Identify which cell holds the provided text, then report its (x, y) central coordinate. 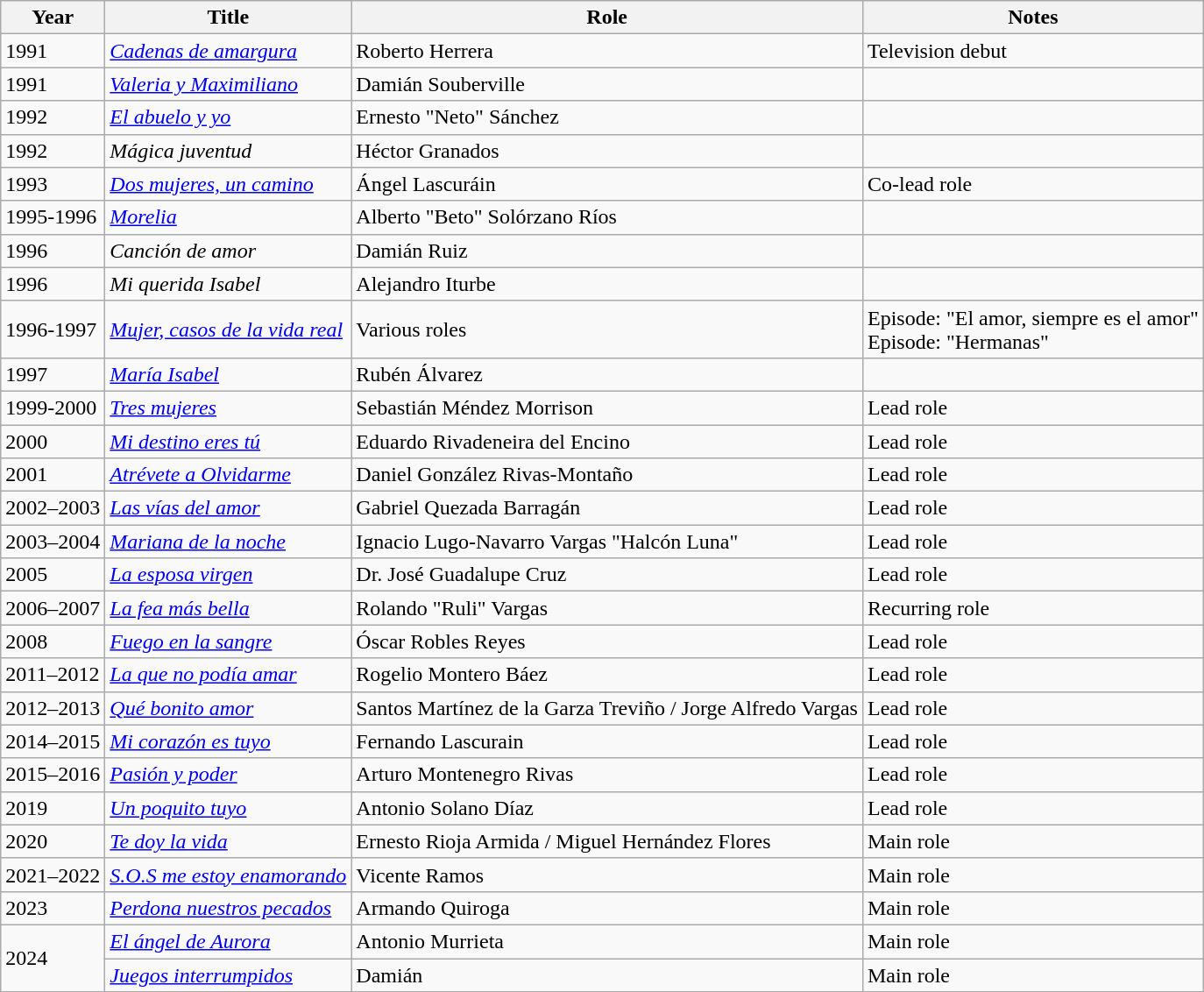
Óscar Robles Reyes (607, 641)
Year (53, 18)
Notes (1032, 18)
2024 (53, 958)
Cadenas de amargura (228, 51)
Rogelio Montero Báez (607, 675)
Héctor Granados (607, 151)
2002–2003 (53, 508)
Arturo Montenegro Rivas (607, 775)
Armando Quiroga (607, 908)
La esposa virgen (228, 575)
Un poquito tuyo (228, 808)
Mi querida Isabel (228, 284)
2000 (53, 441)
La que no podía amar (228, 675)
Alberto "Beto" Solórzano Ríos (607, 217)
1993 (53, 184)
2006–2007 (53, 608)
Santos Martínez de la Garza Treviño / Jorge Alfredo Vargas (607, 708)
Fuego en la sangre (228, 641)
Mi destino eres tú (228, 441)
2023 (53, 908)
2012–2013 (53, 708)
Canción de amor (228, 251)
Co-lead role (1032, 184)
1997 (53, 374)
El abuelo y yo (228, 117)
Perdona nuestros pecados (228, 908)
Alejandro Iturbe (607, 284)
2021–2022 (53, 875)
1999-2000 (53, 407)
Dr. José Guadalupe Cruz (607, 575)
Fernando Lascurain (607, 741)
Valeria y Maximiliano (228, 84)
1995-1996 (53, 217)
Vicente Ramos (607, 875)
Te doy la vida (228, 841)
1996-1997 (53, 329)
Role (607, 18)
Pasión y poder (228, 775)
Ernesto "Neto" Sánchez (607, 117)
2011–2012 (53, 675)
María Isabel (228, 374)
Mi corazón es tuyo (228, 741)
Roberto Herrera (607, 51)
Rolando "Ruli" Vargas (607, 608)
2019 (53, 808)
2003–2004 (53, 542)
Daniel González Rivas-Montaño (607, 475)
Mágica juventud (228, 151)
Mujer, casos de la vida real (228, 329)
La fea más bella (228, 608)
Damián Souberville (607, 84)
Damián (607, 975)
Episode: "El amor, siempre es el amor"Episode: "Hermanas" (1032, 329)
Las vías del amor (228, 508)
Title (228, 18)
2008 (53, 641)
Damián Ruiz (607, 251)
Atrévete a Olvidarme (228, 475)
Mariana de la noche (228, 542)
El ángel de Aurora (228, 941)
Sebastián Méndez Morrison (607, 407)
Television debut (1032, 51)
2005 (53, 575)
Ignacio Lugo-Navarro Vargas "Halcón Luna" (607, 542)
Morelia (228, 217)
2014–2015 (53, 741)
Rubén Álvarez (607, 374)
Antonio Solano Díaz (607, 808)
Various roles (607, 329)
Ernesto Rioja Armida / Miguel Hernández Flores (607, 841)
Eduardo Rivadeneira del Encino (607, 441)
Tres mujeres (228, 407)
2020 (53, 841)
Antonio Murrieta (607, 941)
Gabriel Quezada Barragán (607, 508)
Recurring role (1032, 608)
Dos mujeres, un camino (228, 184)
S.O.S me estoy enamorando (228, 875)
Qué bonito amor (228, 708)
Ángel Lascuráin (607, 184)
Juegos interrumpidos (228, 975)
2015–2016 (53, 775)
2001 (53, 475)
